Extract the (x, y) coordinate from the center of the cell holding the provided text.  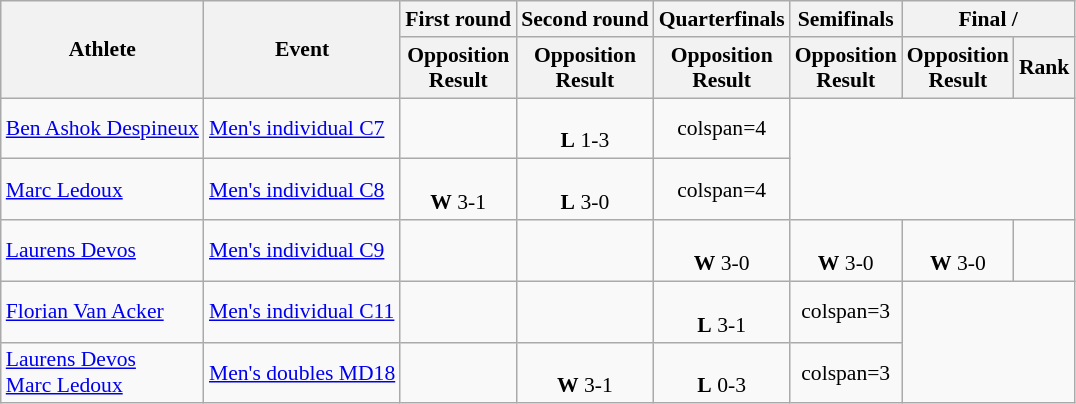
L 0-3 (722, 372)
L 1-3 (585, 128)
Laurens Devos (102, 250)
Rank (1044, 68)
Final / (988, 19)
Men's individual C7 (302, 128)
Men's individual C9 (302, 250)
Event (302, 50)
Quarterfinals (722, 19)
Men's individual C11 (302, 312)
Athlete (102, 50)
Men's doubles MD18 (302, 372)
Florian Van Acker (102, 312)
Men's individual C8 (302, 190)
L 3-1 (722, 312)
Ben Ashok Despineux (102, 128)
First round (458, 19)
Second round (585, 19)
Semifinals (846, 19)
L 3-0 (585, 190)
Laurens DevosMarc Ledoux (102, 372)
Marc Ledoux (102, 190)
